Extract the (X, Y) coordinate from the center of the cell holding the provided text.  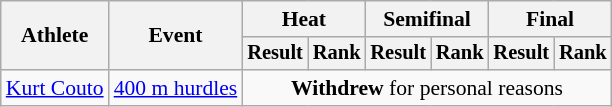
Athlete (55, 36)
Event (176, 36)
Kurt Couto (55, 88)
Withdrew for personal reasons (426, 88)
Final (550, 19)
Heat (304, 19)
Semifinal (426, 19)
400 m hurdles (176, 88)
